Determine the (x, y) coordinate at the center of the cell enclosing the given text.  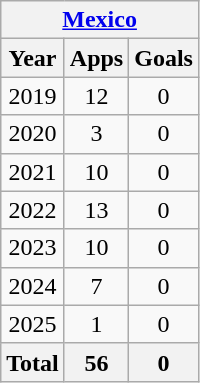
1 (96, 324)
2021 (33, 172)
2019 (33, 96)
Year (33, 58)
2023 (33, 248)
2022 (33, 210)
2024 (33, 286)
3 (96, 134)
Goals (164, 58)
2020 (33, 134)
7 (96, 286)
2025 (33, 324)
12 (96, 96)
Apps (96, 58)
13 (96, 210)
Mexico (100, 20)
Total (33, 362)
56 (96, 362)
